Provide the (X, Y) coordinate of the cell's center where the given text is located.  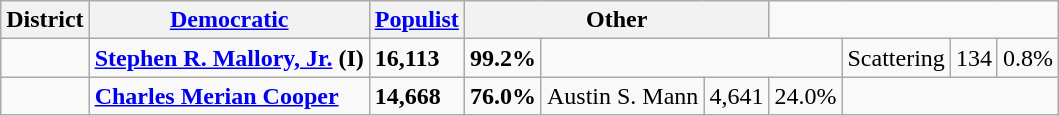
District (45, 20)
4,641 (736, 96)
16,113 (416, 58)
0.8% (1028, 58)
99.2% (502, 58)
134 (974, 58)
Other (616, 20)
Austin S. Mann (622, 96)
24.0% (806, 96)
Scattering (896, 58)
76.0% (502, 96)
14,668 (416, 96)
Charles Merian Cooper (229, 96)
Stephen R. Mallory, Jr. (I) (229, 58)
Populist (416, 20)
Democratic (229, 20)
